Return (x, y) of the center of cell containing provided text 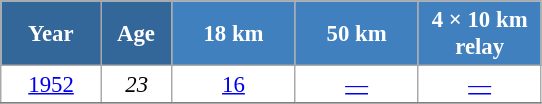
23 (136, 85)
1952 (52, 85)
16 (234, 85)
4 × 10 km relay (480, 34)
Age (136, 34)
Year (52, 34)
18 km (234, 34)
50 km (356, 34)
